Locate the cell with the specified text and output its (X, Y) center coordinate. 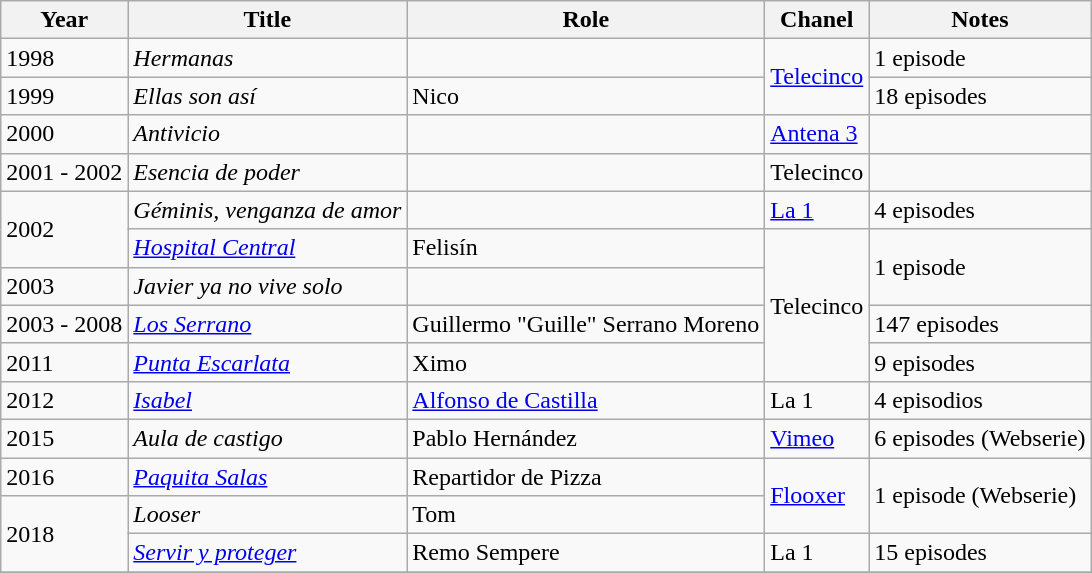
2018 (64, 534)
2001 - 2002 (64, 172)
Ximo (586, 362)
1998 (64, 58)
Chanel (817, 20)
6 episodes (Webserie) (980, 438)
Flooxer (817, 496)
2000 (64, 134)
Antivicio (268, 134)
Notes (980, 20)
Felisín (586, 248)
9 episodes (980, 362)
1999 (64, 96)
Pablo Hernández (586, 438)
2002 (64, 229)
2011 (64, 362)
Hermanas (268, 58)
Ellas son así (268, 96)
Tom (586, 515)
2016 (64, 477)
2012 (64, 400)
147 episodes (980, 324)
Géminis, venganza de amor (268, 210)
Antena 3 (817, 134)
Vimeo (817, 438)
Year (64, 20)
18 episodes (980, 96)
Repartidor de Pizza (586, 477)
2015 (64, 438)
Looser (268, 515)
Aula de castigo (268, 438)
Nico (586, 96)
Alfonso de Castilla (586, 400)
Title (268, 20)
Javier ya no vive solo (268, 286)
15 episodes (980, 553)
Punta Escarlata (268, 362)
4 episodios (980, 400)
Isabel (268, 400)
Esencia de poder (268, 172)
Hospital Central (268, 248)
2003 (64, 286)
Remo Sempere (586, 553)
Role (586, 20)
Guillermo "Guille" Serrano Moreno (586, 324)
Los Serrano (268, 324)
2003 - 2008 (64, 324)
1 episode (Webserie) (980, 496)
4 episodes (980, 210)
Paquita Salas (268, 477)
Servir y proteger (268, 553)
